Return [x, y] of the center of cell containing provided text 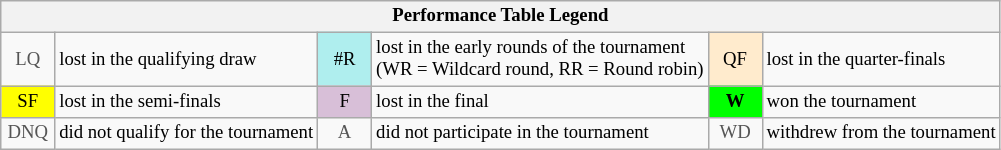
did not participate in the tournament [540, 134]
WD [735, 134]
SF [28, 102]
W [735, 102]
withdrew from the tournament [881, 134]
A [345, 134]
lost in the qualifying draw [186, 60]
F [345, 102]
LQ [28, 60]
#R [345, 60]
DNQ [28, 134]
lost in the final [540, 102]
won the tournament [881, 102]
QF [735, 60]
did not qualify for the tournament [186, 134]
lost in the semi-finals [186, 102]
Performance Table Legend [500, 16]
lost in the early rounds of the tournament(WR = Wildcard round, RR = Round robin) [540, 60]
lost in the quarter-finals [881, 60]
